Return [x, y] of the center of cell containing provided text 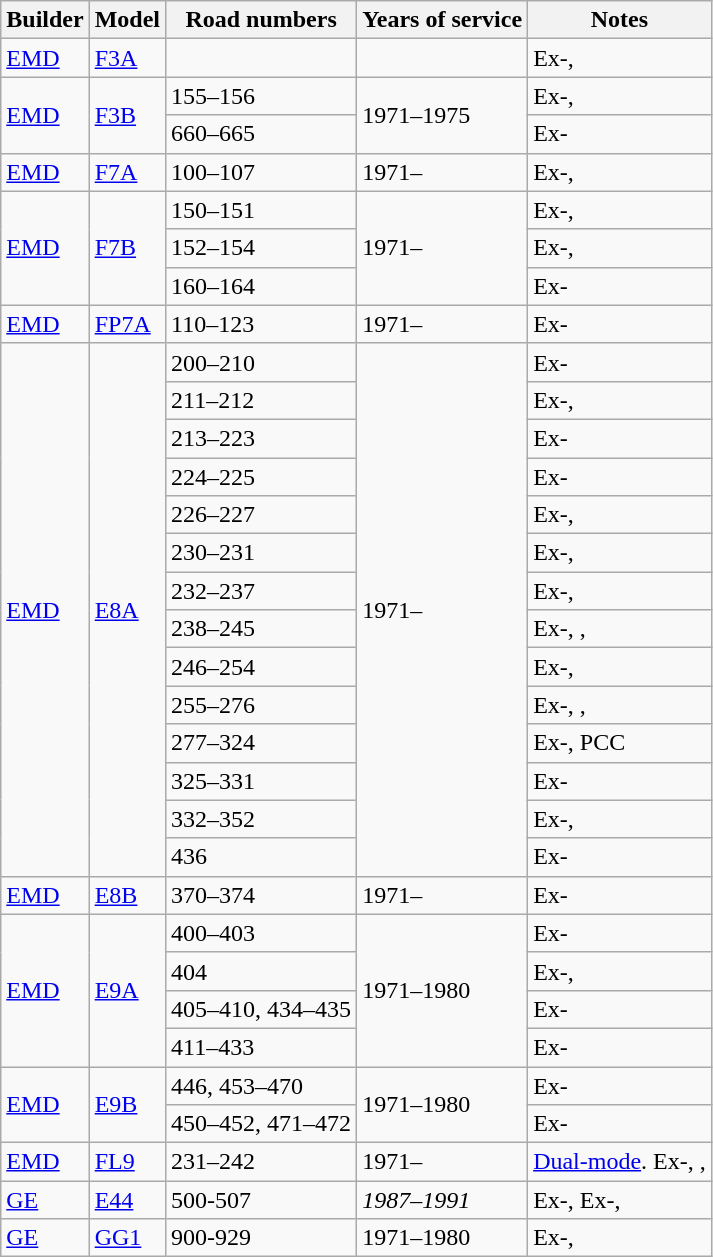
FP7A [127, 324]
411–433 [262, 1047]
Ex-, Ex-, [620, 1200]
246–254 [262, 667]
224–225 [262, 477]
FL9 [127, 1162]
Model [127, 20]
446, 453–470 [262, 1085]
F3B [127, 115]
F7B [127, 248]
110–123 [262, 324]
155–156 [262, 96]
404 [262, 971]
100–107 [262, 172]
213–223 [262, 438]
232–237 [262, 591]
500-507 [262, 1200]
370–374 [262, 895]
Ex-, PCC [620, 743]
E9A [127, 990]
152–154 [262, 248]
Years of service [442, 20]
900-929 [262, 1238]
255–276 [262, 705]
332–352 [262, 819]
1971–1975 [442, 115]
E8B [127, 895]
E44 [127, 1200]
GG1 [127, 1238]
277–324 [262, 743]
238–245 [262, 629]
660–665 [262, 134]
E9B [127, 1104]
400–403 [262, 933]
F3A [127, 58]
F7A [127, 172]
226–227 [262, 515]
211–212 [262, 400]
Road numbers [262, 20]
230–231 [262, 553]
150–151 [262, 210]
Notes [620, 20]
160–164 [262, 286]
436 [262, 857]
Dual-mode. Ex-, , [620, 1162]
325–331 [262, 781]
Builder [45, 20]
200–210 [262, 362]
450–452, 471–472 [262, 1124]
1987–1991 [442, 1200]
E8A [127, 610]
405–410, 434–435 [262, 1009]
231–242 [262, 1162]
